Locate the cell with the specified text and output its [x, y] center coordinate. 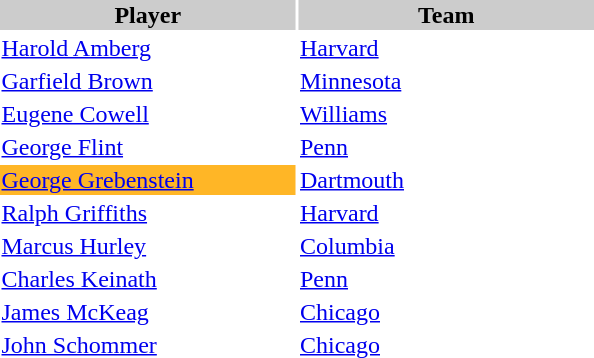
George Flint [148, 147]
George Grebenstein [148, 180]
Chicago [446, 312]
Team [446, 15]
Minnesota [446, 81]
Harold Amberg [148, 48]
Williams [446, 114]
Eugene Cowell [148, 114]
Columbia [446, 246]
Charles Keinath [148, 279]
James McKeag [148, 312]
Marcus Hurley [148, 246]
Ralph Griffiths [148, 213]
Dartmouth [446, 180]
Player [148, 15]
Garfield Brown [148, 81]
